Detect which cell encompasses the target text, then output its [x, y] center coordinate. 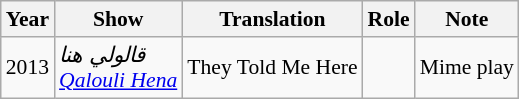
Note [467, 19]
قالولي هنا Qalouli Hena [118, 68]
Show [118, 19]
Translation [272, 19]
They Told Me Here [272, 68]
Year [28, 19]
Mime play [467, 68]
Role [389, 19]
2013 [28, 68]
